From the cell containing the given text, extract its center point as (X, Y) coordinate. 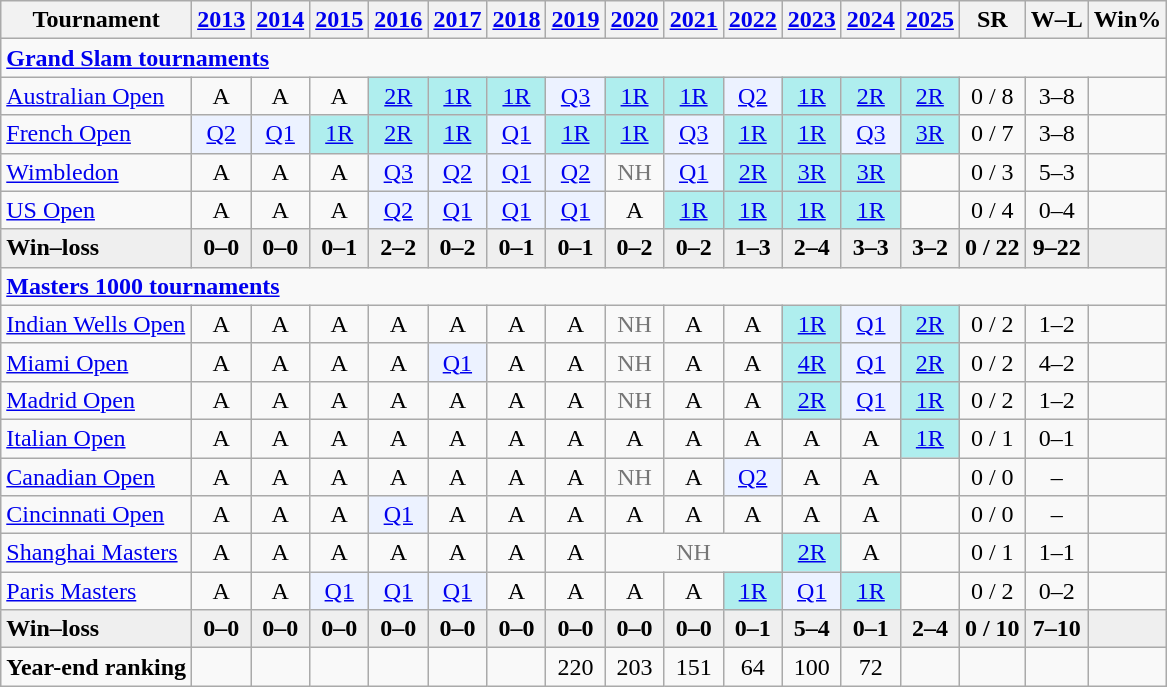
Australian Open (96, 96)
3–3 (870, 248)
64 (752, 667)
7–10 (1056, 629)
US Open (96, 210)
W–L (1056, 20)
100 (812, 667)
0 / 3 (992, 172)
Shanghai Masters (96, 553)
2017 (458, 20)
0 / 7 (992, 134)
Cincinnati Open (96, 515)
2018 (516, 20)
2015 (340, 20)
2024 (870, 20)
Madrid Open (96, 400)
Italian Open (96, 438)
French Open (96, 134)
72 (870, 667)
2023 (812, 20)
2014 (280, 20)
203 (634, 667)
9–22 (1056, 248)
2016 (398, 20)
5–4 (812, 629)
2020 (634, 20)
151 (694, 667)
Paris Masters (96, 591)
4–2 (1056, 362)
Year-end ranking (96, 667)
Tournament (96, 20)
Miami Open (96, 362)
220 (576, 667)
Grand Slam tournaments (584, 58)
0 / 4 (992, 210)
0 / 10 (992, 629)
1–3 (752, 248)
4R (812, 362)
Indian Wells Open (96, 324)
0 / 8 (992, 96)
Canadian Open (96, 477)
0–4 (1056, 210)
3–2 (930, 248)
5–3 (1056, 172)
0 / 22 (992, 248)
SR (992, 20)
Masters 1000 tournaments (584, 286)
1–1 (1056, 553)
Win% (1128, 20)
2025 (930, 20)
Wimbledon (96, 172)
2021 (694, 20)
2022 (752, 20)
2019 (576, 20)
2013 (222, 20)
2–2 (398, 248)
